Scan for the cell matching the given text and deliver its [x, y] coordinate at center. 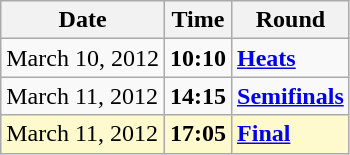
Semifinals [291, 96]
14:15 [198, 96]
17:05 [198, 134]
March 10, 2012 [83, 58]
Round [291, 20]
Time [198, 20]
10:10 [198, 58]
Heats [291, 58]
Date [83, 20]
Final [291, 134]
